Output the (x, y) coordinate of the center of the cell containing the given text.  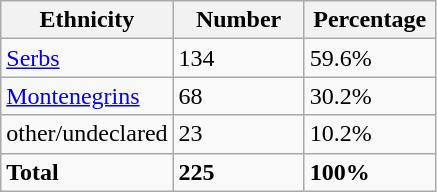
10.2% (370, 134)
59.6% (370, 58)
Montenegrins (87, 96)
Ethnicity (87, 20)
68 (238, 96)
Percentage (370, 20)
23 (238, 134)
100% (370, 172)
225 (238, 172)
other/undeclared (87, 134)
Serbs (87, 58)
Total (87, 172)
134 (238, 58)
30.2% (370, 96)
Number (238, 20)
